Return the (x, y) coordinate for the center point of the cell that contains the specified text.  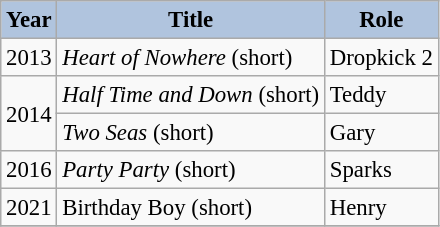
Title (191, 20)
2016 (29, 170)
2021 (29, 208)
Two Seas (short) (191, 133)
Role (381, 20)
Birthday Boy (short) (191, 208)
Dropkick 2 (381, 58)
2013 (29, 58)
Gary (381, 133)
Party Party (short) (191, 170)
2014 (29, 114)
Half Time and Down (short) (191, 95)
Year (29, 20)
Sparks (381, 170)
Heart of Nowhere (short) (191, 58)
Henry (381, 208)
Teddy (381, 95)
